Determine the (x, y) coordinate at the center of the cell enclosing the given text.  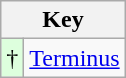
Terminus (74, 58)
Key (63, 20)
† (12, 58)
